Extract the (X, Y) coordinate from the center of the cell holding the provided text.  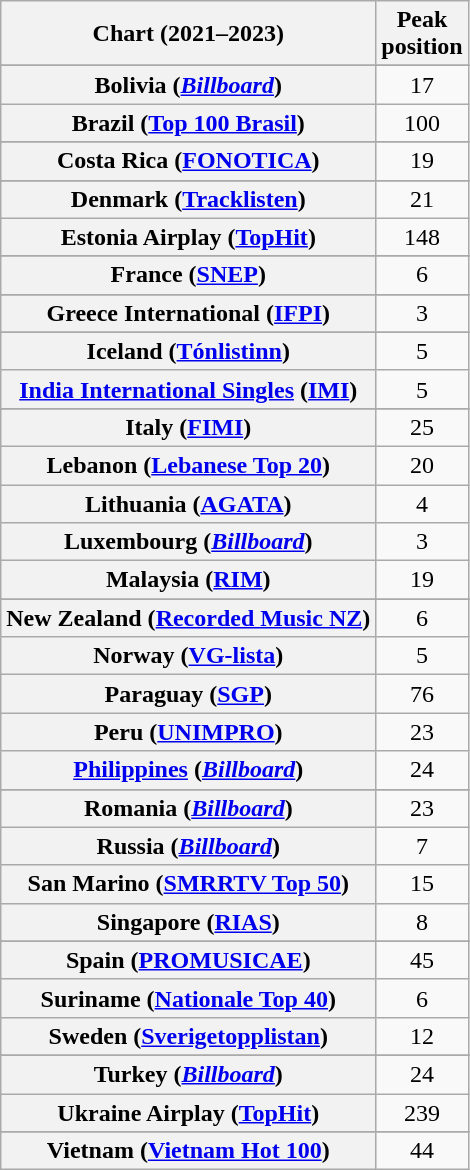
Peakposition (422, 34)
Italy (FIMI) (188, 427)
Suriname (Nationale Top 40) (188, 998)
17 (422, 85)
Costa Rica (FONOTICA) (188, 161)
Spain (PROMUSICAE) (188, 960)
15 (422, 884)
Estonia Airplay (TopHit) (188, 237)
Greece International (IFPI) (188, 313)
239 (422, 1113)
100 (422, 123)
20 (422, 465)
Norway (VG-lista) (188, 656)
Turkey (Billboard) (188, 1074)
Russia (Billboard) (188, 846)
New Zealand (Recorded Music NZ) (188, 618)
21 (422, 199)
India International Singles (IMI) (188, 389)
Luxembourg (Billboard) (188, 542)
Lebanon (Lebanese Top 20) (188, 465)
45 (422, 960)
Iceland (Tónlistinn) (188, 351)
France (SNEP) (188, 275)
25 (422, 427)
Lithuania (AGATA) (188, 503)
Vietnam (Vietnam Hot 100) (188, 1151)
4 (422, 503)
Brazil (Top 100 Brasil) (188, 123)
Peru (UNIMPRO) (188, 732)
Bolivia (Billboard) (188, 85)
Denmark (Tracklisten) (188, 199)
7 (422, 846)
Chart (2021–2023) (188, 34)
Philippines (Billboard) (188, 770)
Romania (Billboard) (188, 808)
148 (422, 237)
Paraguay (SGP) (188, 694)
Ukraine Airplay (TopHit) (188, 1113)
8 (422, 922)
76 (422, 694)
12 (422, 1036)
Malaysia (RIM) (188, 580)
Sweden (Sverigetopplistan) (188, 1036)
44 (422, 1151)
Singapore (RIAS) (188, 922)
San Marino (SMRRTV Top 50) (188, 884)
